Return (x, y) of the center of cell containing provided text 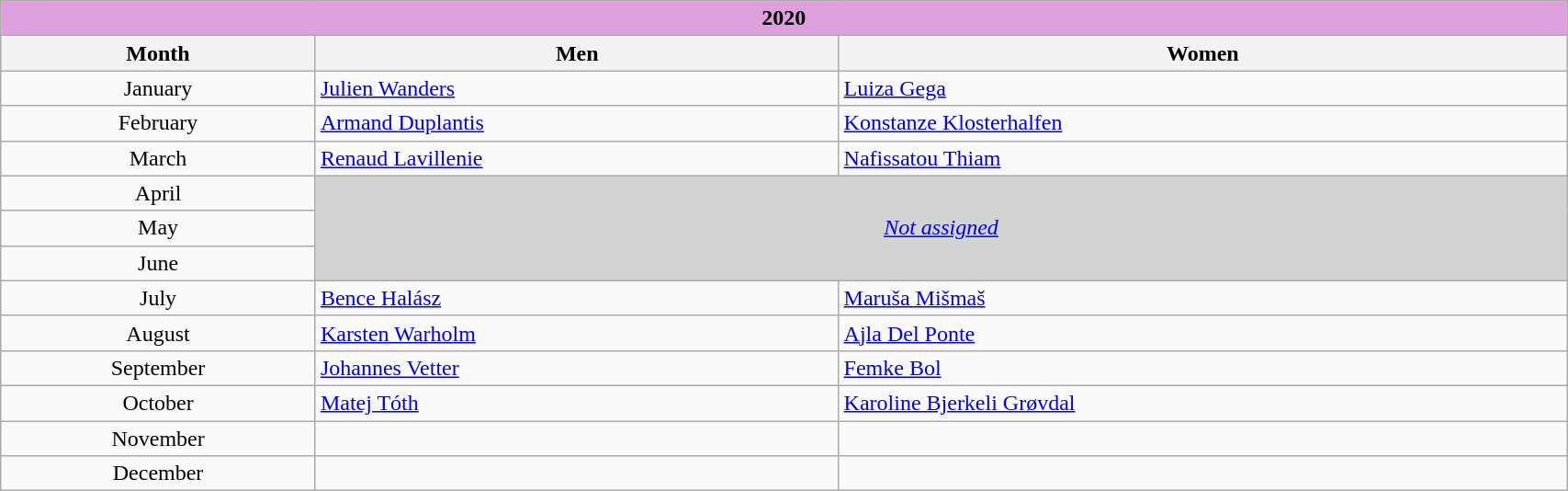
Renaud Lavillenie (577, 158)
Ajla Del Ponte (1203, 333)
February (158, 123)
March (158, 158)
Armand Duplantis (577, 123)
August (158, 333)
Not assigned (941, 228)
Month (158, 53)
Bence Halász (577, 298)
May (158, 228)
Maruša Mišmaš (1203, 298)
Femke Bol (1203, 368)
September (158, 368)
October (158, 403)
December (158, 474)
Luiza Gega (1203, 88)
Julien Wanders (577, 88)
2020 (784, 18)
Women (1203, 53)
Men (577, 53)
April (158, 193)
Johannes Vetter (577, 368)
Matej Tóth (577, 403)
Konstanze Klosterhalfen (1203, 123)
Nafissatou Thiam (1203, 158)
Karsten Warholm (577, 333)
January (158, 88)
June (158, 263)
November (158, 439)
Karoline Bjerkeli Grøvdal (1203, 403)
July (158, 298)
